Return the [X, Y] coordinate for the center point of the cell that contains the specified text.  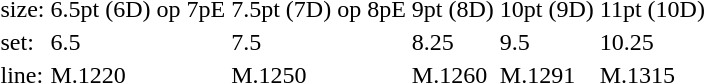
9.5 [546, 42]
6.5 [138, 42]
8.25 [452, 42]
7.5 [319, 42]
